Search for the cell housing the specified text and yield its [X, Y] center coordinate. 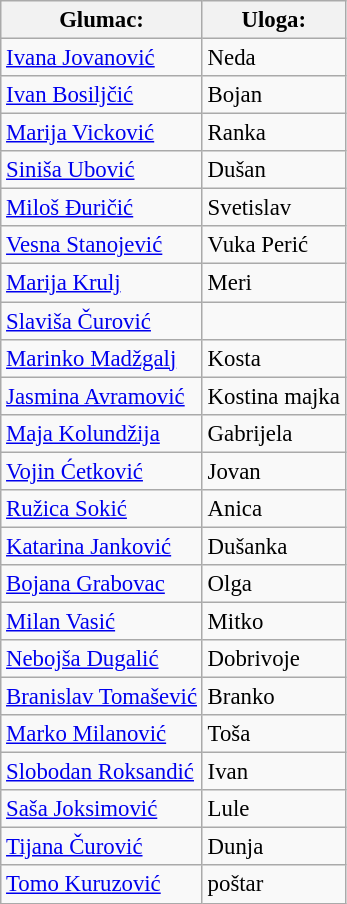
Siniša Ubović [102, 170]
Jasmina Avramović [102, 396]
Branislav Tomašević [102, 697]
Ružica Sokić [102, 509]
Anica [274, 509]
Jovan [274, 471]
Milan Vasić [102, 621]
Slobodan Roksandić [102, 772]
Nebojša Dugalić [102, 659]
Kostina majka [274, 396]
Svetislav [274, 208]
Katarina Janković [102, 546]
Saša Joksimović [102, 809]
Marija Vicković [102, 133]
Slaviša Čurović [102, 321]
Olga [274, 584]
Ranka [274, 133]
Dunja [274, 847]
Ivan [274, 772]
Glumac: [102, 20]
poštar [274, 885]
Tomo Kuruzović [102, 885]
Meri [274, 283]
Marko Milanović [102, 734]
Vesna Stanojević [102, 245]
Marinko Madžgalj [102, 358]
Maja Kolundžija [102, 433]
Branko [274, 697]
Gabrijela [274, 433]
Dobrivoje [274, 659]
Bojana Grabovac [102, 584]
Bojan [274, 95]
Dušan [274, 170]
Marija Krulj [102, 283]
Toša [274, 734]
Mitko [274, 621]
Miloš Đuričić [102, 208]
Uloga: [274, 20]
Vojin Ćetković [102, 471]
Ivan Bosiljčić [102, 95]
Kosta [274, 358]
Dušanka [274, 546]
Tijana Čurović [102, 847]
Ivana Jovanović [102, 58]
Vuka Perić [274, 245]
Lule [274, 809]
Neda [274, 58]
